Scan for the cell matching the given text and deliver its [X, Y] coordinate at center. 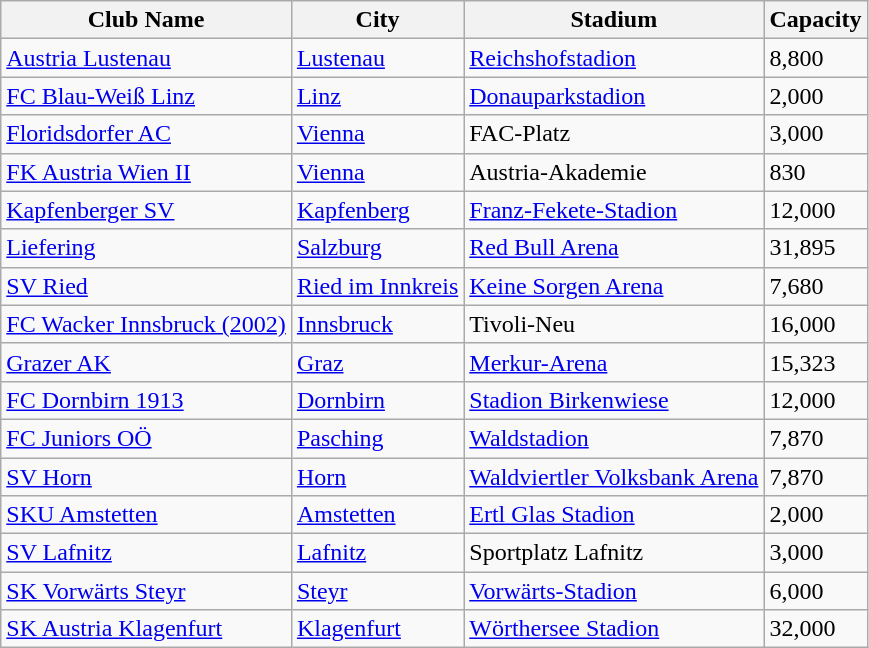
8,800 [816, 58]
Tivoli-Neu [614, 324]
SK Vorwärts Steyr [146, 591]
SKU Amstetten [146, 515]
Floridsdorfer AC [146, 134]
31,895 [816, 248]
Kapfenberg [377, 210]
Sportplatz Lafnitz [614, 553]
Pasching [377, 438]
SV Lafnitz [146, 553]
FC Wacker Innsbruck (2002) [146, 324]
Reichshofstadion [614, 58]
FK Austria Wien II [146, 172]
Salzburg [377, 248]
Graz [377, 362]
Dornbirn [377, 400]
Franz-Fekete-Stadion [614, 210]
Capacity [816, 20]
Donauparkstadion [614, 96]
Waldviertler Volksbank Arena [614, 477]
Innsbruck [377, 324]
Red Bull Arena [614, 248]
Wörthersee Stadion [614, 629]
Linz [377, 96]
Grazer AK [146, 362]
830 [816, 172]
Stadium [614, 20]
Steyr [377, 591]
Austria-Akademie [614, 172]
FC Juniors OÖ [146, 438]
Vorwärts-Stadion [614, 591]
Stadion Birkenwiese [614, 400]
SV Horn [146, 477]
Merkur-Arena [614, 362]
7,680 [816, 286]
Amstetten [377, 515]
Klagenfurt [377, 629]
16,000 [816, 324]
Club Name [146, 20]
FC Blau-Weiß Linz [146, 96]
Lustenau [377, 58]
SV Ried [146, 286]
Liefering [146, 248]
City [377, 20]
Waldstadion [614, 438]
Ried im Innkreis [377, 286]
6,000 [816, 591]
FC Dornbirn 1913 [146, 400]
Lafnitz [377, 553]
FAC-Platz [614, 134]
Kapfenberger SV [146, 210]
Horn [377, 477]
SK Austria Klagenfurt [146, 629]
Keine Sorgen Arena [614, 286]
Austria Lustenau [146, 58]
Ertl Glas Stadion [614, 515]
15,323 [816, 362]
32,000 [816, 629]
